Output the [x, y] coordinate of the center of the cell containing the given text.  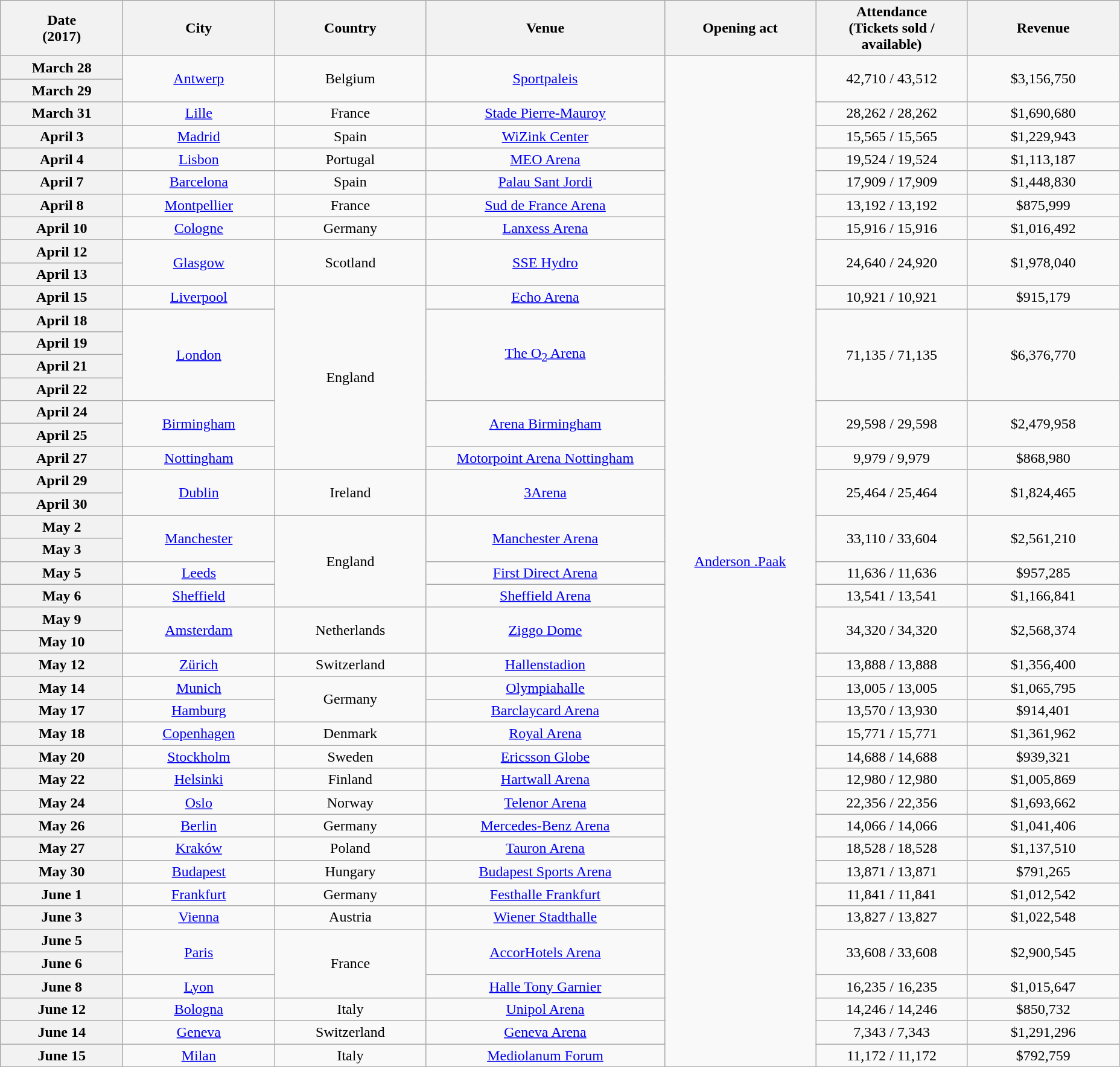
Copenhagen [199, 734]
11,172 / 11,172 [892, 1056]
Glasgow [199, 263]
$1,356,400 [1043, 664]
Manchester [199, 538]
May 20 [62, 757]
Leeds [199, 573]
$2,568,374 [1043, 630]
First Direct Arena [546, 573]
$915,179 [1043, 297]
MEO Arena [546, 159]
Sheffield [199, 596]
Revenue [1043, 28]
Oslo [199, 803]
The O2 Arena [546, 355]
13,570 / 13,930 [892, 711]
Norway [350, 803]
33,608 / 33,608 [892, 952]
May 17 [62, 711]
9,979 / 9,979 [892, 458]
WiZink Center [546, 136]
Poland [350, 849]
Sportpaleis [546, 79]
16,235 / 16,235 [892, 986]
April 12 [62, 251]
Festhalle Frankfurt [546, 894]
May 26 [62, 826]
7,343 / 7,343 [892, 1032]
Venue [546, 28]
Hamburg [199, 711]
11,841 / 11,841 [892, 894]
$1,978,040 [1043, 263]
May 27 [62, 849]
Austria [350, 917]
Barclaycard Arena [546, 711]
15,565 / 15,565 [892, 136]
$1,012,542 [1043, 894]
13,005 / 13,005 [892, 687]
April 30 [62, 504]
Munich [199, 687]
Wiener Stadthalle [546, 917]
Lisbon [199, 159]
April 29 [62, 481]
Antwerp [199, 79]
June 14 [62, 1032]
June 8 [62, 986]
$875,999 [1043, 205]
April 8 [62, 205]
March 31 [62, 113]
$2,561,210 [1043, 538]
April 24 [62, 412]
$1,824,465 [1043, 492]
13,541 / 13,541 [892, 596]
Madrid [199, 136]
April 19 [62, 343]
$2,900,545 [1043, 952]
Frankfurt [199, 894]
18,528 / 18,528 [892, 849]
24,640 / 24,920 [892, 263]
Tauron Arena [546, 849]
April 7 [62, 182]
AccorHotels Arena [546, 952]
Denmark [350, 734]
$1,361,962 [1043, 734]
April 21 [62, 366]
Barcelona [199, 182]
33,110 / 33,604 [892, 538]
Olympiahalle [546, 687]
14,688 / 14,688 [892, 757]
Lille [199, 113]
$939,321 [1043, 757]
$868,980 [1043, 458]
$1,065,795 [1043, 687]
$957,285 [1043, 573]
Sheffield Arena [546, 596]
SSE Hydro [546, 263]
May 5 [62, 573]
Hungary [350, 871]
25,464 / 25,464 [892, 492]
Helsinki [199, 780]
June 6 [62, 963]
Unipol Arena [546, 1009]
London [199, 355]
June 3 [62, 917]
$791,265 [1043, 871]
29,598 / 29,598 [892, 424]
Nottingham [199, 458]
10,921 / 10,921 [892, 297]
17,909 / 17,909 [892, 182]
May 18 [62, 734]
$1,016,492 [1043, 228]
Hallenstadion [546, 664]
Dublin [199, 492]
Ericsson Globe [546, 757]
Stade Pierre-Mauroy [546, 113]
$914,401 [1043, 711]
May 14 [62, 687]
Kraków [199, 849]
Berlin [199, 826]
Lyon [199, 986]
$1,693,662 [1043, 803]
$1,005,869 [1043, 780]
Motorpoint Arena Nottingham [546, 458]
13,888 / 13,888 [892, 664]
Montpellier [199, 205]
May 22 [62, 780]
Attendance(Tickets sold / available) [892, 28]
13,871 / 13,871 [892, 871]
Telenor Arena [546, 803]
Ziggo Dome [546, 630]
Liverpool [199, 297]
$1,137,510 [1043, 849]
Budapest Sports Arena [546, 871]
Belgium [350, 79]
19,524 / 19,524 [892, 159]
Portugal [350, 159]
Date(2017) [62, 28]
May 2 [62, 527]
Bologna [199, 1009]
22,356 / 22,356 [892, 803]
$792,759 [1043, 1056]
Finland [350, 780]
$1,166,841 [1043, 596]
Arena Birmingham [546, 424]
3Arena [546, 492]
May 24 [62, 803]
$1,022,548 [1043, 917]
13,827 / 13,827 [892, 917]
June 15 [62, 1056]
$1,291,296 [1043, 1032]
$1,041,406 [1043, 826]
Echo Arena [546, 297]
April 18 [62, 320]
Vienna [199, 917]
Geneva [199, 1032]
Country [350, 28]
Geneva Arena [546, 1032]
Paris [199, 952]
Zürich [199, 664]
12,980 / 12,980 [892, 780]
May 30 [62, 871]
14,246 / 14,246 [892, 1009]
May 6 [62, 596]
Hartwall Arena [546, 780]
Birmingham [199, 424]
Stockholm [199, 757]
April 13 [62, 274]
28,262 / 28,262 [892, 113]
$1,690,680 [1043, 113]
34,320 / 34,320 [892, 630]
Anderson .Paak [740, 561]
May 10 [62, 642]
April 15 [62, 297]
15,771 / 15,771 [892, 734]
$850,732 [1043, 1009]
14,066 / 14,066 [892, 826]
$3,156,750 [1043, 79]
Netherlands [350, 630]
Milan [199, 1056]
Amsterdam [199, 630]
April 3 [62, 136]
May 12 [62, 664]
42,710 / 43,512 [892, 79]
Opening act [740, 28]
Manchester Arena [546, 538]
March 29 [62, 91]
Cologne [199, 228]
April 27 [62, 458]
Sweden [350, 757]
11,636 / 11,636 [892, 573]
June 5 [62, 940]
May 9 [62, 619]
Sud de France Arena [546, 205]
$1,448,830 [1043, 182]
$1,229,943 [1043, 136]
City [199, 28]
Mercedes-Benz Arena [546, 826]
$6,376,770 [1043, 355]
$1,113,187 [1043, 159]
May 3 [62, 550]
Mediolanum Forum [546, 1056]
Palau Sant Jordi [546, 182]
Halle Tony Garnier [546, 986]
13,192 / 13,192 [892, 205]
Budapest [199, 871]
Royal Arena [546, 734]
April 25 [62, 435]
April 4 [62, 159]
71,135 / 71,135 [892, 355]
March 28 [62, 68]
Lanxess Arena [546, 228]
Ireland [350, 492]
April 22 [62, 389]
$1,015,647 [1043, 986]
15,916 / 15,916 [892, 228]
June 1 [62, 894]
$2,479,958 [1043, 424]
Scotland [350, 263]
June 12 [62, 1009]
April 10 [62, 228]
